Determine the (x, y) coordinate at the center of the cell enclosing the given text.  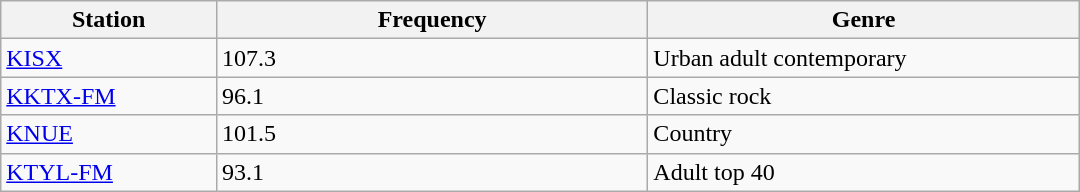
96.1 (432, 96)
Frequency (432, 20)
KKTX-FM (109, 96)
KTYL-FM (109, 172)
KNUE (109, 134)
107.3 (432, 58)
Adult top 40 (864, 172)
KISX (109, 58)
93.1 (432, 172)
Country (864, 134)
Classic rock (864, 96)
Station (109, 20)
Urban adult contemporary (864, 58)
Genre (864, 20)
101.5 (432, 134)
